Return the (x, y) coordinate for the center point of the cell that contains the specified text.  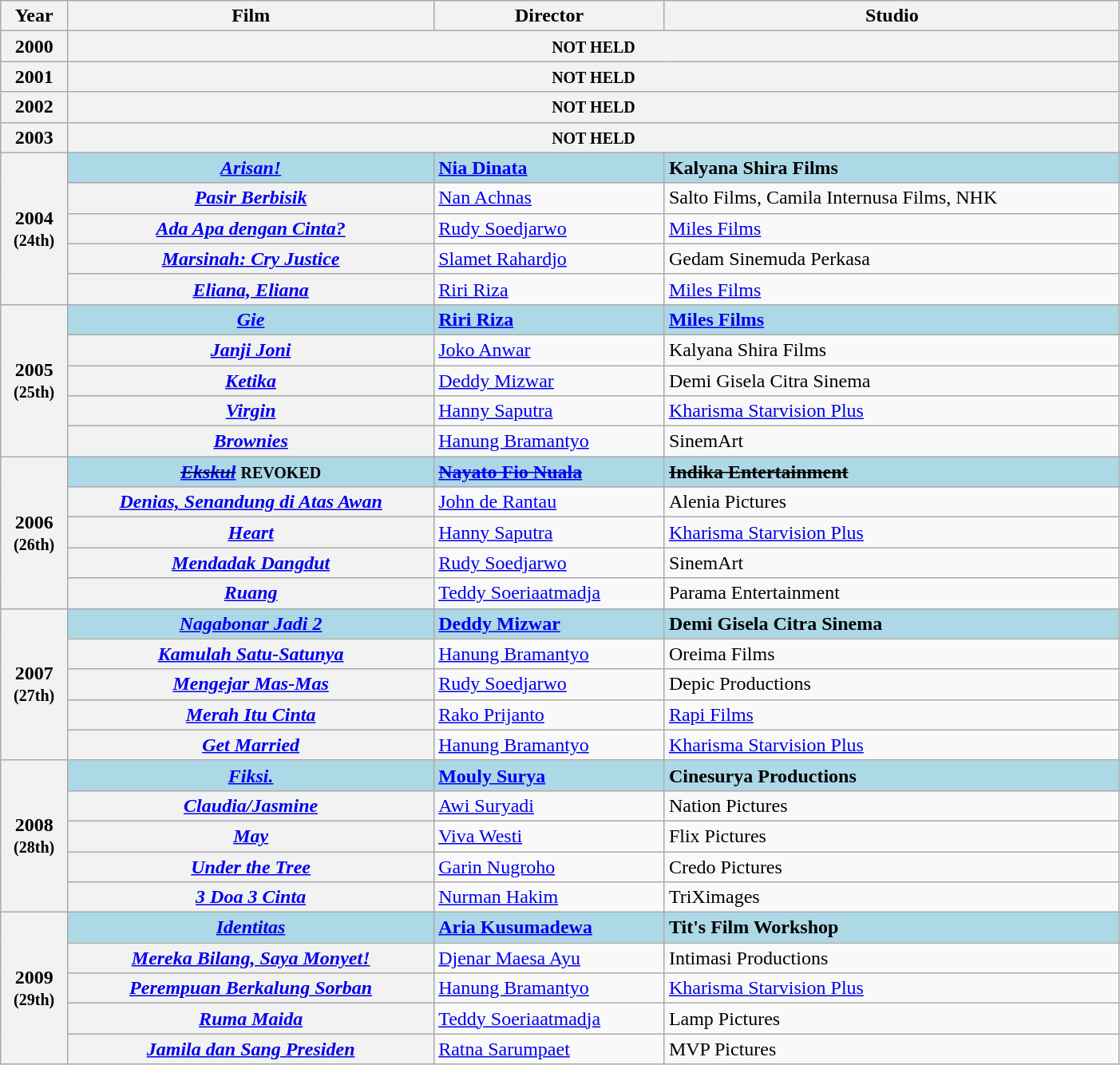
Djenar Maesa Ayu (549, 958)
Garin Nugroho (549, 866)
MVP Pictures (892, 1049)
Mouly Surya (549, 775)
Tit's Film Workshop (892, 928)
Merah Itu Cinta (251, 715)
Film (251, 16)
Perempuan Berkalung Sorban (251, 988)
Joko Anwar (549, 350)
Flix Pictures (892, 836)
Parama Entertainment (892, 593)
3 Doa 3 Cinta (251, 897)
Slamet Rahardjo (549, 259)
Brownies (251, 441)
Virgin (251, 411)
Mereka Bilang, Saya Monyet! (251, 958)
Get Married (251, 745)
2001 (34, 77)
2004(24th) (34, 228)
Indika Entertainment (892, 472)
Nan Achnas (549, 198)
Janji Joni (251, 350)
Claudia/Jasmine (251, 806)
2002 (34, 107)
Ada Apa dengan Cinta? (251, 228)
2007(27th) (34, 684)
Viva Westi (549, 836)
Fiksi. (251, 775)
2000 (34, 46)
Aria Kusumadewa (549, 928)
Nation Pictures (892, 806)
2006(26th) (34, 532)
Rako Prijanto (549, 715)
Gedam Sinemuda Perkasa (892, 259)
Awi Suryadi (549, 806)
2009(29th) (34, 988)
Cinesurya Productions (892, 775)
Mengejar Mas-Mas (251, 684)
Mendadak Dangdut (251, 563)
Director (549, 16)
Salto Films, Camila Internusa Films, NHK (892, 198)
Oreima Films (892, 654)
Under the Tree (251, 866)
Rapi Films (892, 715)
Ruang (251, 593)
Heart (251, 532)
2005(25th) (34, 380)
TriXimages (892, 897)
Credo Pictures (892, 866)
Nurman Hakim (549, 897)
2003 (34, 137)
Ketika (251, 381)
Pasir Berbisik (251, 198)
May (251, 836)
Kamulah Satu-Satunya (251, 654)
Eliana, Eliana (251, 289)
Ekskul REVOKED (251, 472)
Marsinah: Cry Justice (251, 259)
Identitas (251, 928)
Nia Dinata (549, 168)
Lamp Pictures (892, 1019)
Nayato Fio Nuala (549, 472)
Ruma Maida (251, 1019)
Alenia Pictures (892, 502)
Jamila dan Sang Presiden (251, 1049)
Depic Productions (892, 684)
Gie (251, 319)
Arisan! (251, 168)
Intimasi Productions (892, 958)
2008(28th) (34, 836)
Year (34, 16)
John de Rantau (549, 502)
Ratna Sarumpaet (549, 1049)
Nagabonar Jadi 2 (251, 624)
Studio (892, 16)
Denias, Senandung di Atas Awan (251, 502)
